Detect which cell encompasses the target text, then output its [X, Y] center coordinate. 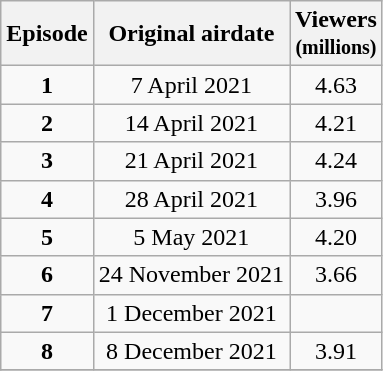
14 April 2021 [191, 123]
6 [47, 275]
4.24 [336, 161]
5 May 2021 [191, 237]
7 April 2021 [191, 85]
21 April 2021 [191, 161]
1 [47, 85]
1 December 2021 [191, 313]
2 [47, 123]
3.96 [336, 199]
Original airdate [191, 34]
4.21 [336, 123]
4.20 [336, 237]
3.66 [336, 275]
24 November 2021 [191, 275]
8 [47, 351]
4 [47, 199]
3 [47, 161]
Viewers(millions) [336, 34]
Episode [47, 34]
28 April 2021 [191, 199]
8 December 2021 [191, 351]
7 [47, 313]
4.63 [336, 85]
3.91 [336, 351]
5 [47, 237]
